Capture the cell that displays the provided text and extract its (X, Y) central coordinate. 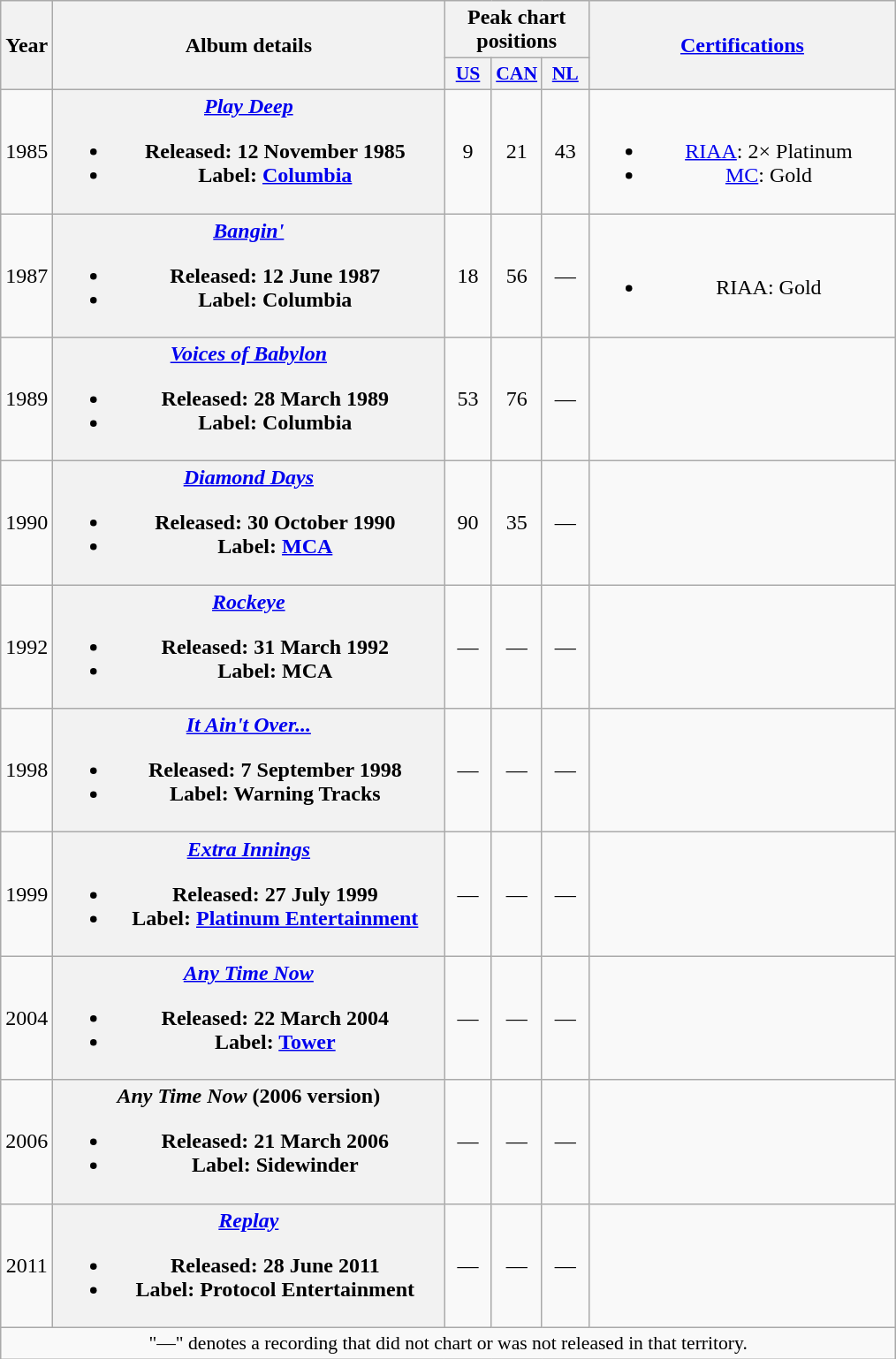
18 (468, 276)
76 (516, 399)
1989 (27, 399)
Diamond DaysReleased: 30 October 1990Label: MCA (249, 523)
Extra InningsReleased: 27 July 1999Label: Platinum Entertainment (249, 894)
RockeyeReleased: 31 March 1992Label: MCA (249, 647)
1992 (27, 647)
Year (27, 46)
US (468, 74)
Any Time Now (2006 version)Released: 21 March 2006Label: Sidewinder (249, 1142)
1998 (27, 771)
RIAA: 2× PlatinumMC: Gold (742, 151)
CAN (516, 74)
35 (516, 523)
90 (468, 523)
1999 (27, 894)
Certifications (742, 46)
Peak chart positions (517, 30)
It Ain't Over...Released: 7 September 1998Label: Warning Tracks (249, 771)
Bangin'Released: 12 June 1987Label: Columbia (249, 276)
53 (468, 399)
21 (516, 151)
1987 (27, 276)
"—" denotes a recording that did not chart or was not released in that territory. (449, 1343)
1990 (27, 523)
9 (468, 151)
56 (516, 276)
2004 (27, 1018)
ReplayReleased: 28 June 2011Label: Protocol Entertainment (249, 1265)
NL (566, 74)
Album details (249, 46)
2006 (27, 1142)
RIAA: Gold (742, 276)
2011 (27, 1265)
Any Time NowReleased: 22 March 2004Label: Tower (249, 1018)
43 (566, 151)
Voices of BabylonReleased: 28 March 1989Label: Columbia (249, 399)
Play DeepReleased: 12 November 1985Label: Columbia (249, 151)
1985 (27, 151)
